Identify which cell holds the provided text, then report its (X, Y) central coordinate. 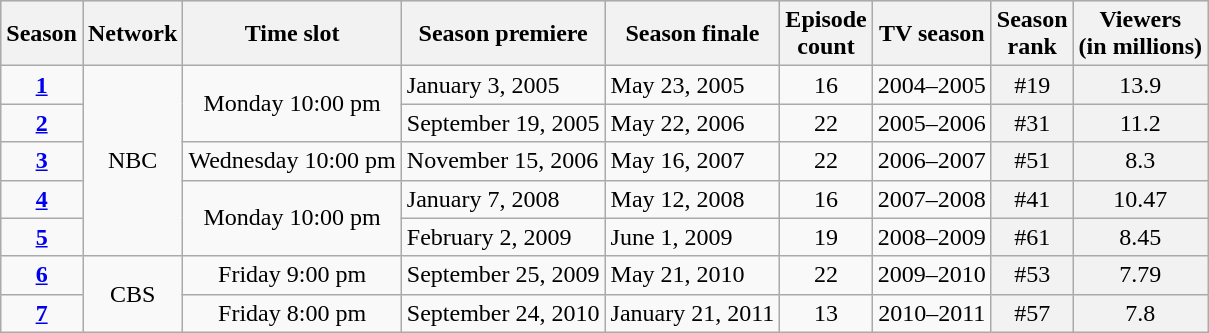
June 1, 2009 (692, 237)
2010–2011 (932, 313)
Seasonrank (1032, 34)
NBC (132, 161)
2004–2005 (932, 85)
Wednesday 10:00 pm (292, 161)
#53 (1032, 275)
Season (42, 34)
January 7, 2008 (503, 199)
January 3, 2005 (503, 85)
September 24, 2010 (503, 313)
5 (42, 237)
2009–2010 (932, 275)
2 (42, 123)
#31 (1032, 123)
13.9 (1140, 85)
13 (826, 313)
CBS (132, 294)
May 16, 2007 (692, 161)
Season premiere (503, 34)
19 (826, 237)
#19 (1032, 85)
2007–2008 (932, 199)
Viewers(in millions) (1140, 34)
7.79 (1140, 275)
8.45 (1140, 237)
February 2, 2009 (503, 237)
10.47 (1140, 199)
May 22, 2006 (692, 123)
#41 (1032, 199)
May 12, 2008 (692, 199)
September 19, 2005 (503, 123)
January 21, 2011 (692, 313)
May 21, 2010 (692, 275)
1 (42, 85)
6 (42, 275)
4 (42, 199)
2006–2007 (932, 161)
May 23, 2005 (692, 85)
Season finale (692, 34)
Network (132, 34)
#57 (1032, 313)
11.2 (1140, 123)
3 (42, 161)
Time slot (292, 34)
September 25, 2009 (503, 275)
7.8 (1140, 313)
2008–2009 (932, 237)
7 (42, 313)
Friday 8:00 pm (292, 313)
#51 (1032, 161)
November 15, 2006 (503, 161)
2005–2006 (932, 123)
Friday 9:00 pm (292, 275)
TV season (932, 34)
#61 (1032, 237)
8.3 (1140, 161)
Episode count (826, 34)
